Find where the given text appears and provide that cell's center as (X, Y) coordinate. 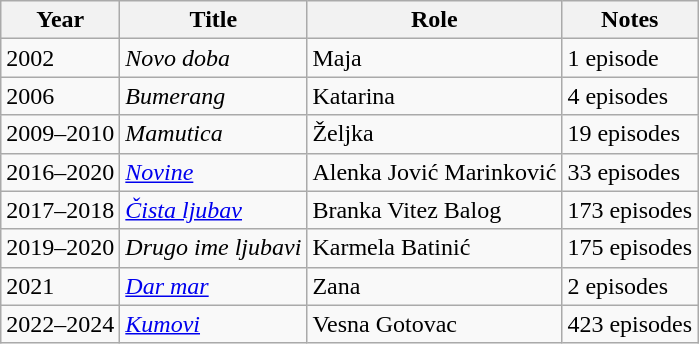
Dar mar (214, 286)
Željka (434, 134)
4 episodes (630, 96)
19 episodes (630, 134)
Branka Vitez Balog (434, 210)
Katarina (434, 96)
423 episodes (630, 324)
Maja (434, 58)
2002 (60, 58)
Novo doba (214, 58)
Karmela Batinić (434, 248)
33 episodes (630, 172)
Role (434, 20)
Novine (214, 172)
Zana (434, 286)
2 episodes (630, 286)
2006 (60, 96)
175 episodes (630, 248)
Mamutica (214, 134)
2017–2018 (60, 210)
2022–2024 (60, 324)
Year (60, 20)
Alenka Jović Marinković (434, 172)
1 episode (630, 58)
Notes (630, 20)
Bumerang (214, 96)
2019–2020 (60, 248)
Kumovi (214, 324)
2009–2010 (60, 134)
2016–2020 (60, 172)
Title (214, 20)
Drugo ime ljubavi (214, 248)
Čista ljubav (214, 210)
2021 (60, 286)
Vesna Gotovac (434, 324)
173 episodes (630, 210)
